Return (X, Y) of the center of cell containing provided text 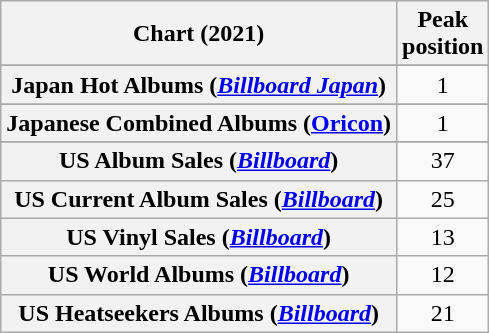
Japanese Combined Albums (Oricon) (199, 123)
US Current Album Sales (Billboard) (199, 199)
US Heatseekers Albums (Billboard) (199, 313)
US Vinyl Sales (Billboard) (199, 237)
US Album Sales (Billboard) (199, 161)
21 (443, 313)
13 (443, 237)
Chart (2021) (199, 34)
US World Albums (Billboard) (199, 275)
37 (443, 161)
Japan Hot Albums (Billboard Japan) (199, 85)
Peakposition (443, 34)
25 (443, 199)
12 (443, 275)
